Capture the cell that displays the provided text and extract its (X, Y) central coordinate. 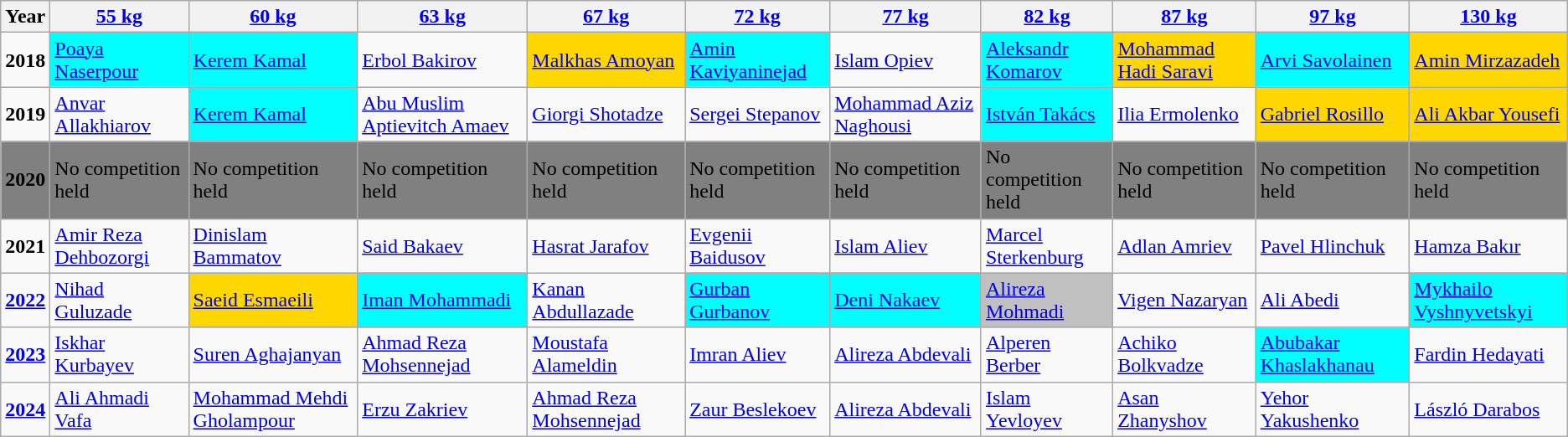
Aleksandr Komarov (1047, 60)
Pavel Hlinchuk (1333, 246)
Yehor Yakushenko (1333, 409)
Mykhailo Vyshnyvetskyi (1488, 300)
63 kg (442, 17)
130 kg (1488, 17)
Suren Aghajanyan (273, 355)
Amin Mirzazadeh (1488, 60)
Amir Reza Dehbozorgi (119, 246)
Giorgi Shotadze (606, 114)
Achiko Bolkvadze (1184, 355)
Evgenii Baidusov (757, 246)
2018 (25, 60)
László Darabos (1488, 409)
Imran Aliev (757, 355)
Erzu Zakriev (442, 409)
Islam Opiev (906, 60)
Malkhas Amoyan (606, 60)
Moustafa Alameldin (606, 355)
60 kg (273, 17)
Said Bakaev (442, 246)
Asan Zhanyshov (1184, 409)
Alireza Mohmadi (1047, 300)
Anvar Allakhiarov (119, 114)
Hamza Bakır (1488, 246)
Ilia Ermolenko (1184, 114)
Fardin Hedayati (1488, 355)
2022 (25, 300)
Abu Muslim Aptievitch Amaev (442, 114)
Iskhar Kurbayev (119, 355)
Erbol Bakirov (442, 60)
Hasrat Jarafov (606, 246)
Islam Aliev (906, 246)
72 kg (757, 17)
Gabriel Rosillo (1333, 114)
Ali Abedi (1333, 300)
Abubakar Khaslakhanau (1333, 355)
Adlan Amriev (1184, 246)
Vigen Nazaryan (1184, 300)
Year (25, 17)
Marcel Sterkenburg (1047, 246)
István Takács (1047, 114)
82 kg (1047, 17)
Dinislam Bammatov (273, 246)
Poaya Naserpour (119, 60)
Alperen Berber (1047, 355)
Ali Ahmadi Vafa (119, 409)
Nihad Guluzade (119, 300)
77 kg (906, 17)
Ali Akbar Yousefi (1488, 114)
Amin Kaviyaninejad (757, 60)
67 kg (606, 17)
Kanan Abdullazade (606, 300)
Saeid Esmaeili (273, 300)
2023 (25, 355)
Islam Yevloyev (1047, 409)
Deni Nakaev (906, 300)
Gurban Gurbanov (757, 300)
2019 (25, 114)
Mohammad Hadi Saravi (1184, 60)
2020 (25, 180)
97 kg (1333, 17)
Mohammad Aziz Naghousi (906, 114)
2021 (25, 246)
Iman Mohammadi (442, 300)
87 kg (1184, 17)
Zaur Beslekoev (757, 409)
Sergei Stepanov (757, 114)
Mohammad Mehdi Gholampour (273, 409)
55 kg (119, 17)
2024 (25, 409)
Arvi Savolainen (1333, 60)
